Output the (x, y) coordinate of the center of the cell containing the given text.  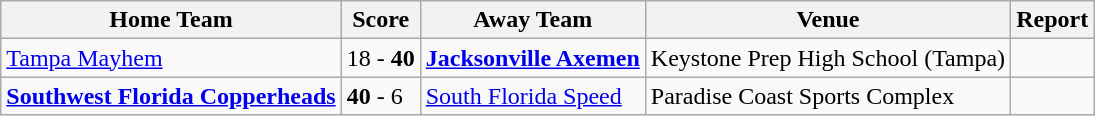
Paradise Coast Sports Complex (828, 96)
Away Team (532, 20)
Jacksonville Axemen (532, 58)
40 - 6 (380, 96)
18 - 40 (380, 58)
Score (380, 20)
Venue (828, 20)
South Florida Speed (532, 96)
Tampa Mayhem (171, 58)
Southwest Florida Copperheads (171, 96)
Home Team (171, 20)
Report (1052, 20)
Keystone Prep High School (Tampa) (828, 58)
